Scan for the cell matching the given text and deliver its (X, Y) coordinate at center. 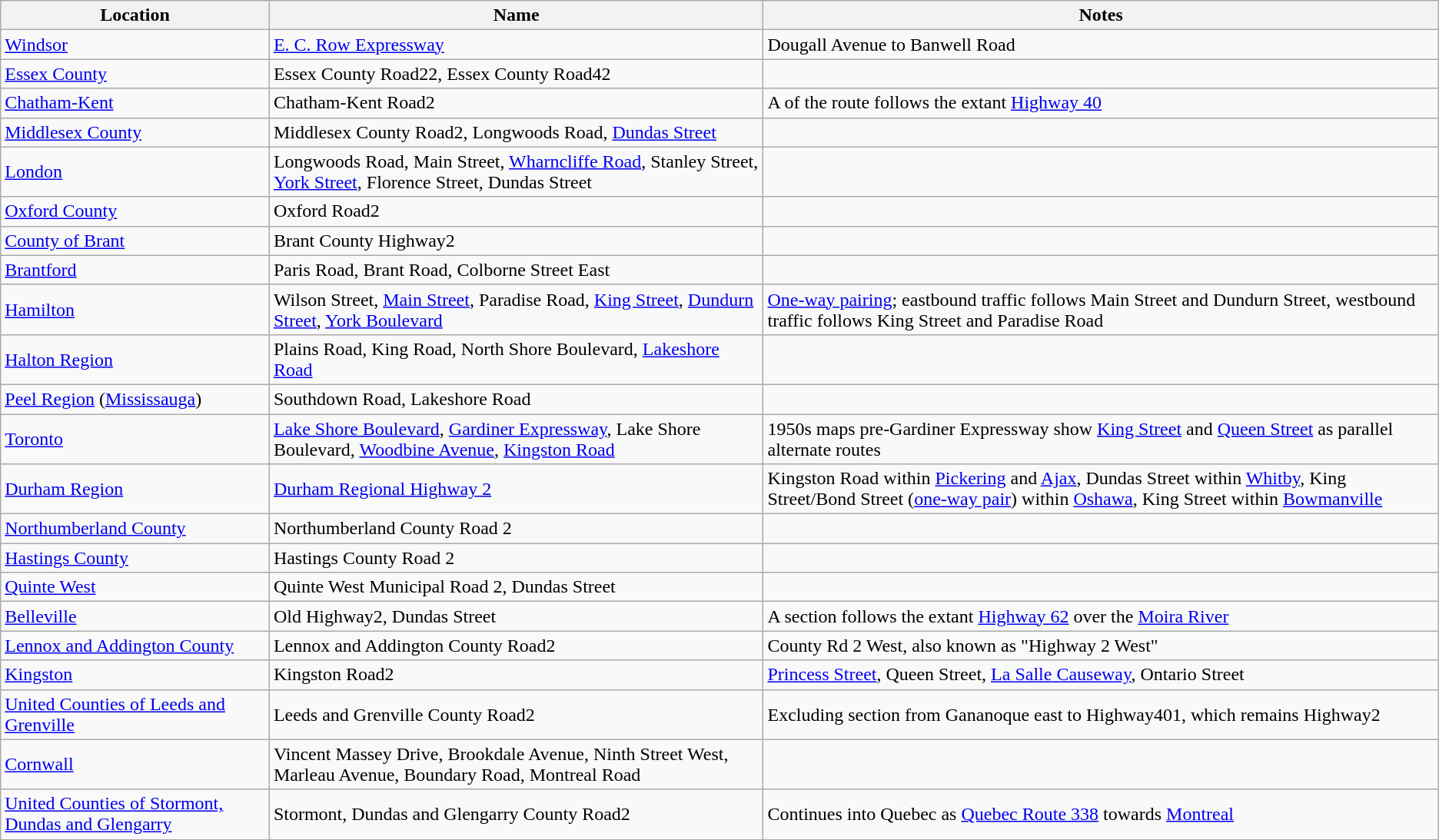
Toronto (135, 438)
Oxford County (135, 211)
Continues into Quebec as Quebec Route 338 towards Montreal (1101, 815)
Name (517, 15)
Wilson Street, Main Street, Paradise Road, King Street, Dundurn Street, York Boulevard (517, 309)
County Rd 2 West, also known as "Highway 2 West" (1101, 646)
United Counties of Leeds and Grenville (135, 715)
Cornwall (135, 764)
Southdown Road, Lakeshore Road (517, 399)
Northumberland County (135, 529)
Chatham-Kent Road2 (517, 103)
Hastings County (135, 558)
Northumberland County Road 2 (517, 529)
One-way pairing; eastbound traffic follows Main Street and Dundurn Street, westbound traffic follows King Street and Paradise Road (1101, 309)
Brant County Highway2 (517, 241)
Middlesex County (135, 132)
Durham Regional Highway 2 (517, 489)
Paris Road, Brant Road, Colborne Street East (517, 270)
United Counties of Stormont, Dundas and Glengarry (135, 815)
Stormont, Dundas and Glengarry County Road2 (517, 815)
Hamilton (135, 309)
London (135, 172)
Lake Shore Boulevard, Gardiner Expressway, Lake Shore Boulevard, Woodbine Avenue, Kingston Road (517, 438)
Chatham-Kent (135, 103)
Kingston (135, 675)
Leeds and Grenville County Road2 (517, 715)
Oxford Road2 (517, 211)
Lennox and Addington County (135, 646)
Essex County Road22, Essex County Road42 (517, 74)
Brantford (135, 270)
Middlesex County Road2, Longwoods Road, Dundas Street (517, 132)
Belleville (135, 616)
Quinte West (135, 587)
E. C. Row Expressway (517, 45)
Location (135, 15)
Dougall Avenue to Banwell Road (1101, 45)
Old Highway2, Dundas Street (517, 616)
1950s maps pre-Gardiner Expressway show King Street and Queen Street as parallel alternate routes (1101, 438)
Windsor (135, 45)
Excluding section from Gananoque east to Highway401, which remains Highway2 (1101, 715)
Hastings County Road 2 (517, 558)
Essex County (135, 74)
Peel Region (Mississauga) (135, 399)
County of Brant (135, 241)
Lennox and Addington County Road2 (517, 646)
Durham Region (135, 489)
Halton Region (135, 360)
Longwoods Road, Main Street, Wharncliffe Road, Stanley Street, York Street, Florence Street, Dundas Street (517, 172)
Notes (1101, 15)
A of the route follows the extant Highway 40 (1101, 103)
Quinte West Municipal Road 2, Dundas Street (517, 587)
Vincent Massey Drive, Brookdale Avenue, Ninth Street West, Marleau Avenue, Boundary Road, Montreal Road (517, 764)
A section follows the extant Highway 62 over the Moira River (1101, 616)
Princess Street, Queen Street, La Salle Causeway, Ontario Street (1101, 675)
Kingston Road2 (517, 675)
Plains Road, King Road, North Shore Boulevard, Lakeshore Road (517, 360)
